Locate the cell with the specified text and output its (x, y) center coordinate. 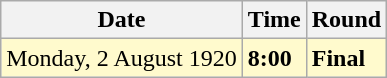
Time (274, 20)
Final (346, 58)
Round (346, 20)
Monday, 2 August 1920 (122, 58)
Date (122, 20)
8:00 (274, 58)
